Output the (X, Y) coordinate of the center of the cell containing the given text.  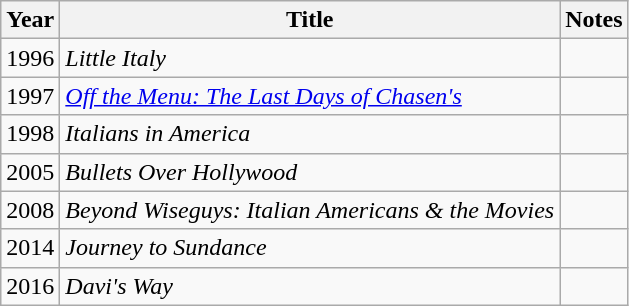
Notes (594, 20)
Bullets Over Hollywood (310, 172)
2016 (30, 286)
1998 (30, 134)
1997 (30, 96)
Year (30, 20)
Beyond Wiseguys: Italian Americans & the Movies (310, 210)
2008 (30, 210)
2005 (30, 172)
Journey to Sundance (310, 248)
Title (310, 20)
Davi's Way (310, 286)
Little Italy (310, 58)
1996 (30, 58)
Italians in America (310, 134)
Off the Menu: The Last Days of Chasen's (310, 96)
2014 (30, 248)
